Identify which cell holds the provided text, then report its (x, y) central coordinate. 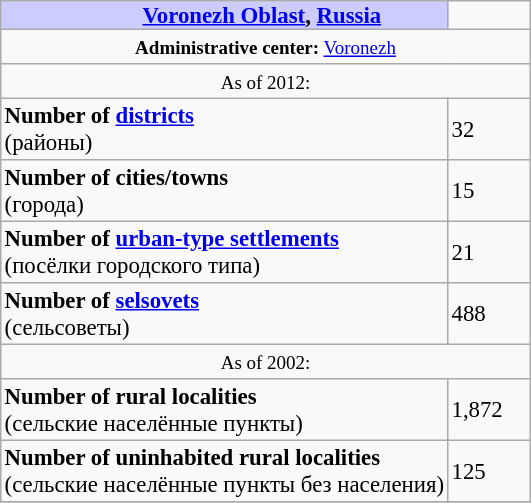
Number of districts(районы) (224, 129)
Number of cities/towns(города) (224, 191)
Number of urban-type settlements(посёлки городского типа) (224, 252)
21 (489, 252)
Number of uninhabited rural localities(сельские населённые пункты без населения) (224, 471)
488 (489, 314)
1,872 (489, 410)
125 (489, 471)
As of 2002: (266, 361)
Voronezh Oblast, Russia (224, 15)
Administrative center: Voronezh (266, 46)
15 (489, 191)
Number of selsovets(сельсоветы) (224, 314)
As of 2012: (266, 81)
Number of rural localities(сельские населённые пункты) (224, 410)
32 (489, 129)
